Determine the (X, Y) coordinate at the center of the cell enclosing the given text.  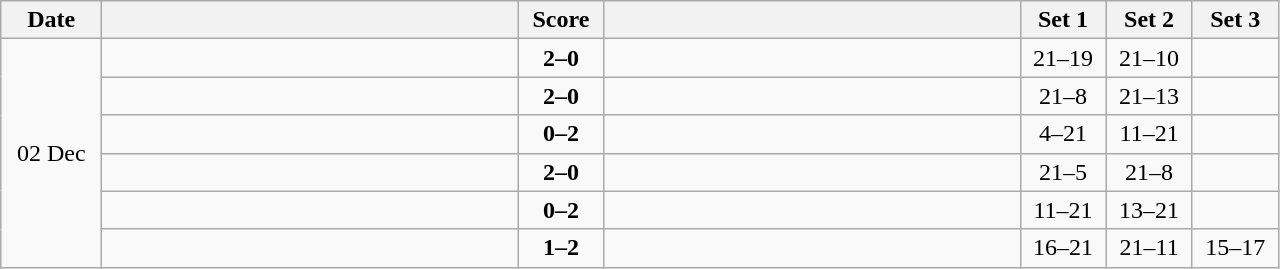
21–13 (1149, 96)
16–21 (1063, 248)
Score (561, 20)
02 Dec (52, 153)
21–11 (1149, 248)
21–19 (1063, 58)
1–2 (561, 248)
4–21 (1063, 134)
21–5 (1063, 172)
Set 1 (1063, 20)
15–17 (1235, 248)
13–21 (1149, 210)
Date (52, 20)
Set 3 (1235, 20)
Set 2 (1149, 20)
21–10 (1149, 58)
